Return the [x, y] coordinate for the center point of the cell that contains the specified text.  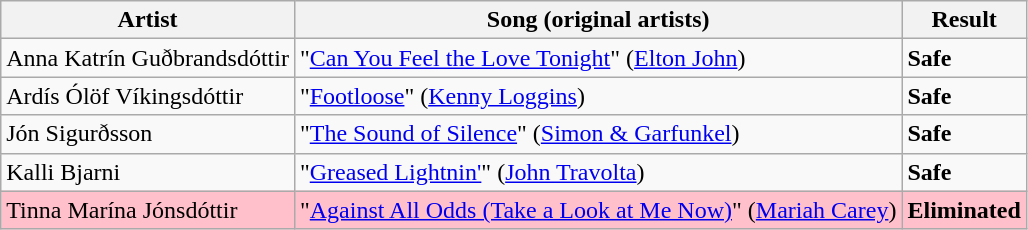
Jón Sigurðsson [148, 134]
Eliminated [964, 210]
Anna Katrín Guðbrandsdóttir [148, 58]
Ardís Ólöf Víkingsdóttir [148, 96]
Kalli Bjarni [148, 172]
"Can You Feel the Love Tonight" (Elton John) [598, 58]
"Greased Lightnin'" (John Travolta) [598, 172]
"Footloose" (Kenny Loggins) [598, 96]
Tinna Marína Jónsdóttir [148, 210]
Artist [148, 20]
"Against All Odds (Take a Look at Me Now)" (Mariah Carey) [598, 210]
"The Sound of Silence" (Simon & Garfunkel) [598, 134]
Result [964, 20]
Song (original artists) [598, 20]
